From the cell containing the given text, extract its center point as (x, y) coordinate. 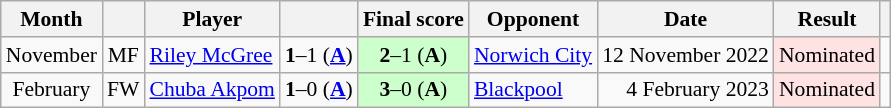
Player (212, 19)
12 November 2022 (686, 55)
Blackpool (533, 90)
November (52, 55)
2–1 (A) (414, 55)
Final score (414, 19)
1–1 (A) (319, 55)
1–0 (A) (319, 90)
Opponent (533, 19)
4 February 2023 (686, 90)
MF (124, 55)
Norwich City (533, 55)
Riley McGree (212, 55)
Date (686, 19)
Result (827, 19)
Month (52, 19)
FW (124, 90)
3–0 (A) (414, 90)
Chuba Akpom (212, 90)
February (52, 90)
